Pinpoint the cell where the given text exists, returning its (X, Y) midpoint coordinate. 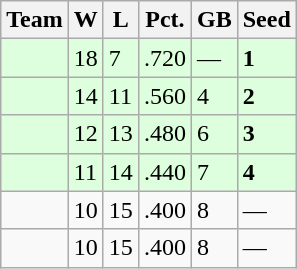
.480 (164, 134)
W (86, 20)
Pct. (164, 20)
6 (214, 134)
13 (120, 134)
12 (86, 134)
.440 (164, 172)
GB (214, 20)
3 (266, 134)
.720 (164, 58)
18 (86, 58)
.560 (164, 96)
Team (35, 20)
L (120, 20)
1 (266, 58)
2 (266, 96)
Seed (266, 20)
